Output the (X, Y) coordinate of the center of the cell containing the given text.  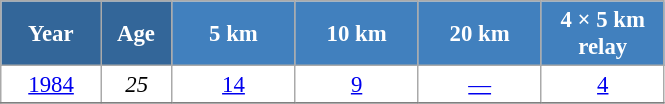
10 km (356, 34)
5 km (234, 34)
4 × 5 km relay (602, 34)
Year (52, 34)
1984 (52, 85)
4 (602, 85)
Age (136, 34)
14 (234, 85)
25 (136, 85)
9 (356, 85)
20 km (480, 34)
— (480, 85)
